Output the (X, Y) coordinate of the center of the cell containing the given text.  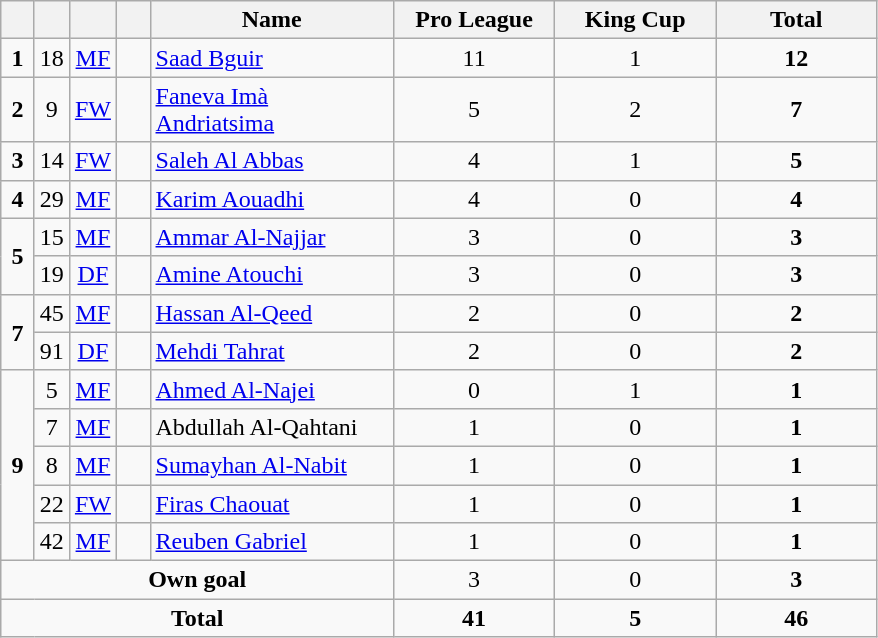
Ammar Al-Najjar (272, 237)
42 (52, 542)
Karim Aouadhi (272, 199)
18 (52, 58)
29 (52, 199)
Faneva Imà Andriatsima (272, 110)
8 (52, 465)
Name (272, 20)
Pro League (474, 20)
Firas Chaouat (272, 503)
15 (52, 237)
12 (796, 58)
King Cup (636, 20)
45 (52, 313)
46 (796, 618)
Reuben Gabriel (272, 542)
Sumayhan Al-Nabit (272, 465)
Saleh Al Abbas (272, 161)
Hassan Al-Qeed (272, 313)
Mehdi Tahrat (272, 351)
Ahmed Al-Najei (272, 389)
14 (52, 161)
41 (474, 618)
22 (52, 503)
Saad Bguir (272, 58)
Amine Atouchi (272, 275)
11 (474, 58)
19 (52, 275)
Own goal (198, 580)
91 (52, 351)
Abdullah Al-Qahtani (272, 427)
